Locate the cell with the specified text and output its [x, y] center coordinate. 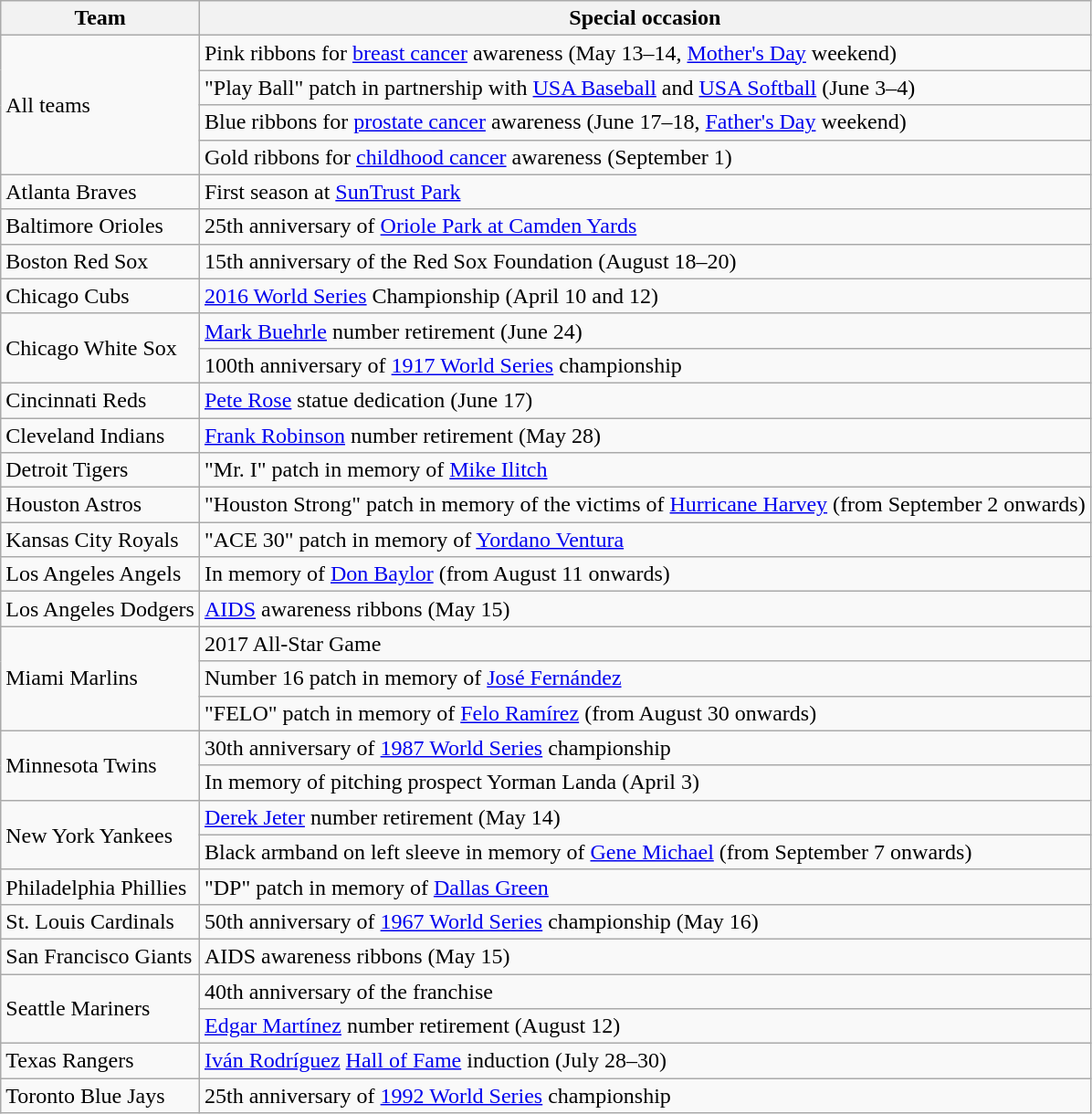
"DP" patch in memory of Dallas Green [645, 887]
Number 16 patch in memory of José Fernández [645, 678]
"Houston Strong" patch in memory of the victims of Hurricane Harvey (from September 2 onwards) [645, 505]
First season at SunTrust Park [645, 192]
Texas Rangers [100, 1061]
Frank Robinson number retirement (May 28) [645, 436]
In memory of Don Baylor (from August 11 onwards) [645, 574]
Gold ribbons for childhood cancer awareness (September 1) [645, 157]
Black armband on left sleeve in memory of Gene Michael (from September 7 onwards) [645, 852]
Atlanta Braves [100, 192]
Special occasion [645, 18]
Blue ribbons for prostate cancer awareness (June 17–18, Father's Day weekend) [645, 122]
30th anniversary of 1987 World Series championship [645, 748]
Mark Buehrle number retirement (June 24) [645, 331]
100th anniversary of 1917 World Series championship [645, 365]
Baltimore Orioles [100, 226]
15th anniversary of the Red Sox Foundation (August 18–20) [645, 261]
Iván Rodríguez Hall of Fame induction (July 28–30) [645, 1061]
Team [100, 18]
All teams [100, 105]
50th anniversary of 1967 World Series championship (May 16) [645, 921]
"ACE 30" patch in memory of Yordano Ventura [645, 540]
In memory of pitching prospect Yorman Landa (April 3) [645, 783]
"Play Ball" patch in partnership with USA Baseball and USA Softball (June 3–4) [645, 88]
Derek Jeter number retirement (May 14) [645, 817]
Cleveland Indians [100, 436]
Pete Rose statue dedication (June 17) [645, 400]
Boston Red Sox [100, 261]
Los Angeles Dodgers [100, 609]
Miami Marlins [100, 678]
Cincinnati Reds [100, 400]
2017 All-Star Game [645, 644]
25th anniversary of Oriole Park at Camden Yards [645, 226]
Toronto Blue Jays [100, 1096]
San Francisco Giants [100, 956]
Pink ribbons for breast cancer awareness (May 13–14, Mother's Day weekend) [645, 53]
New York Yankees [100, 835]
Edgar Martínez number retirement (August 12) [645, 1026]
Minnesota Twins [100, 765]
Los Angeles Angels [100, 574]
"FELO" patch in memory of Felo Ramírez (from August 30 onwards) [645, 713]
Chicago Cubs [100, 296]
Detroit Tigers [100, 470]
Chicago White Sox [100, 348]
"Mr. I" patch in memory of Mike Ilitch [645, 470]
Philadelphia Phillies [100, 887]
40th anniversary of the franchise [645, 991]
2016 World Series Championship (April 10 and 12) [645, 296]
Seattle Mariners [100, 1008]
St. Louis Cardinals [100, 921]
Kansas City Royals [100, 540]
Houston Astros [100, 505]
25th anniversary of 1992 World Series championship [645, 1096]
